Find where the given text appears and provide that cell's center as [x, y] coordinate. 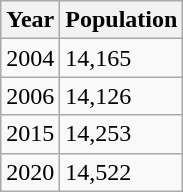
14,253 [122, 134]
2006 [30, 96]
Year [30, 20]
14,165 [122, 58]
2020 [30, 172]
2015 [30, 134]
14,126 [122, 96]
14,522 [122, 172]
2004 [30, 58]
Population [122, 20]
